Return the (x, y) coordinate for the center point of the cell that contains the specified text.  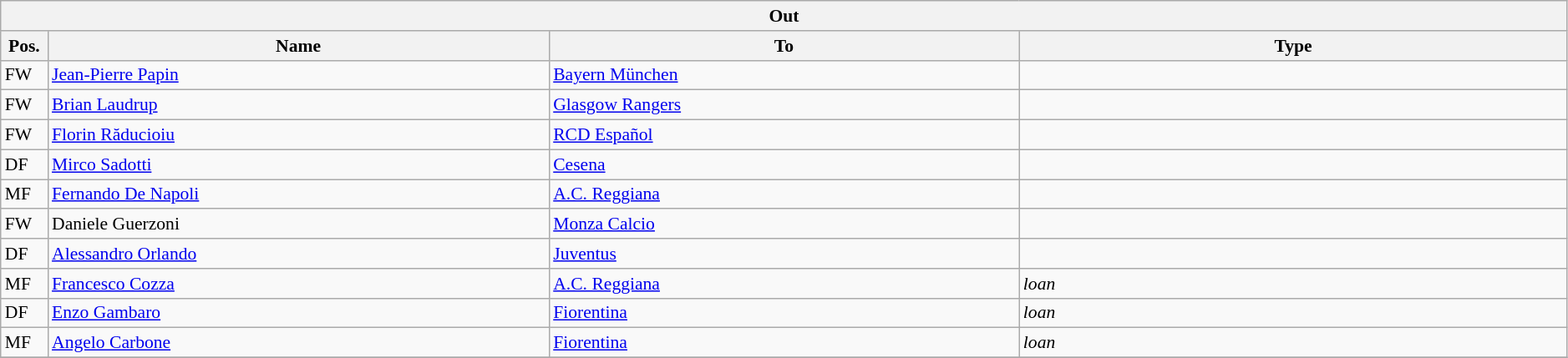
Glasgow Rangers (784, 105)
Cesena (784, 164)
Jean-Pierre Papin (298, 75)
Francesco Cozza (298, 284)
Mirco Sadotti (298, 164)
RCD Español (784, 135)
Alessandro Orlando (298, 254)
Angelo Carbone (298, 343)
Name (298, 46)
Brian Laudrup (298, 105)
Enzo Gambaro (298, 313)
Fernando De Napoli (298, 194)
Juventus (784, 254)
Bayern München (784, 75)
Type (1293, 46)
Pos. (24, 46)
Florin Răducioiu (298, 135)
Daniele Guerzoni (298, 224)
Monza Calcio (784, 224)
Out (784, 16)
To (784, 46)
